Output the [X, Y] coordinate of the center of the cell containing the given text.  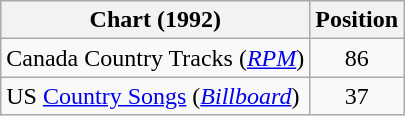
Position [357, 20]
86 [357, 58]
Canada Country Tracks (RPM) [156, 58]
US Country Songs (Billboard) [156, 96]
37 [357, 96]
Chart (1992) [156, 20]
